Identify which cell holds the provided text, then report its (x, y) central coordinate. 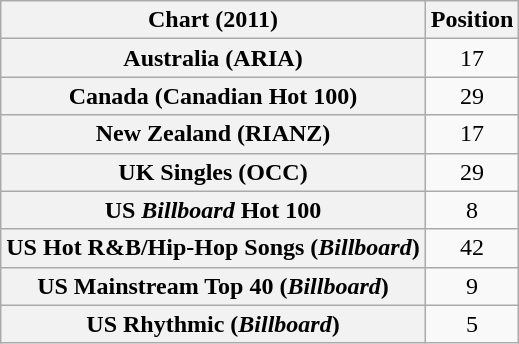
42 (472, 248)
Canada (Canadian Hot 100) (213, 96)
9 (472, 286)
US Mainstream Top 40 (Billboard) (213, 286)
US Billboard Hot 100 (213, 210)
5 (472, 324)
Position (472, 20)
Chart (2011) (213, 20)
US Rhythmic (Billboard) (213, 324)
UK Singles (OCC) (213, 172)
New Zealand (RIANZ) (213, 134)
8 (472, 210)
Australia (ARIA) (213, 58)
US Hot R&B/Hip-Hop Songs (Billboard) (213, 248)
